Provide the [X, Y] coordinate of the cell's center where the given text is located.  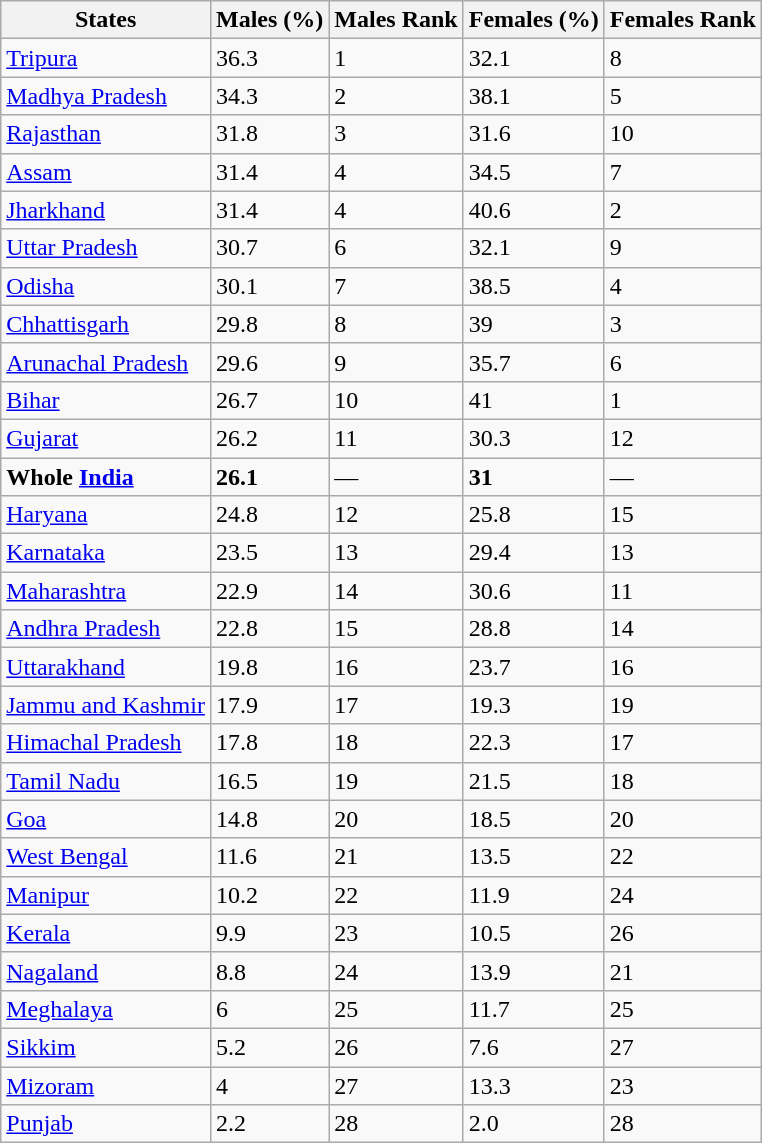
38.5 [534, 286]
31 [534, 477]
17.9 [269, 705]
Females Rank [682, 20]
31.6 [534, 134]
13.3 [534, 1085]
Males (%) [269, 20]
5.2 [269, 1047]
Meghalaya [106, 1009]
30.7 [269, 248]
23.7 [534, 667]
35.7 [534, 362]
22.8 [269, 629]
Uttarakhand [106, 667]
Karnataka [106, 553]
Jammu and Kashmir [106, 705]
41 [534, 400]
30.6 [534, 591]
Females (%) [534, 20]
11.9 [534, 895]
25.8 [534, 515]
31.8 [269, 134]
29.6 [269, 362]
Sikkim [106, 1047]
Himachal Pradesh [106, 743]
11.6 [269, 857]
13.5 [534, 857]
23.5 [269, 553]
14.8 [269, 819]
39 [534, 324]
Mizoram [106, 1085]
Haryana [106, 515]
Punjab [106, 1124]
7.6 [534, 1047]
Whole India [106, 477]
Andhra Pradesh [106, 629]
Uttar Pradesh [106, 248]
29.8 [269, 324]
26.2 [269, 438]
22.9 [269, 591]
40.6 [534, 210]
38.1 [534, 96]
Goa [106, 819]
18.5 [534, 819]
28.8 [534, 629]
Madhya Pradesh [106, 96]
2.0 [534, 1124]
17.8 [269, 743]
30.1 [269, 286]
2.2 [269, 1124]
30.3 [534, 438]
10.2 [269, 895]
8.8 [269, 971]
29.4 [534, 553]
11.7 [534, 1009]
Males Rank [396, 20]
26.1 [269, 477]
Chhattisgarh [106, 324]
16.5 [269, 781]
Gujarat [106, 438]
Maharashtra [106, 591]
Jharkhand [106, 210]
Rajasthan [106, 134]
13.9 [534, 971]
19.8 [269, 667]
34.3 [269, 96]
21.5 [534, 781]
19.3 [534, 705]
West Bengal [106, 857]
Kerala [106, 933]
Arunachal Pradesh [106, 362]
36.3 [269, 58]
Manipur [106, 895]
Tamil Nadu [106, 781]
22.3 [534, 743]
9.9 [269, 933]
Nagaland [106, 971]
10.5 [534, 933]
26.7 [269, 400]
34.5 [534, 172]
Odisha [106, 286]
States [106, 20]
24.8 [269, 515]
Tripura [106, 58]
5 [682, 96]
Assam [106, 172]
Bihar [106, 400]
